Detect which cell encompasses the target text, then output its [x, y] center coordinate. 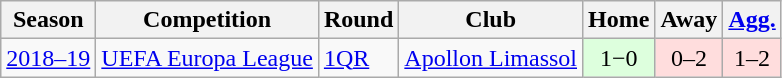
Competition [208, 20]
Agg. [752, 20]
UEFA Europa League [208, 58]
Home [619, 20]
2018–19 [48, 58]
Club [491, 20]
Round [358, 20]
Apollon Limassol [491, 58]
1QR [358, 58]
1–2 [752, 58]
1−0 [619, 58]
Away [689, 20]
Season [48, 20]
0–2 [689, 58]
